Return [X, Y] of the center of cell containing provided text 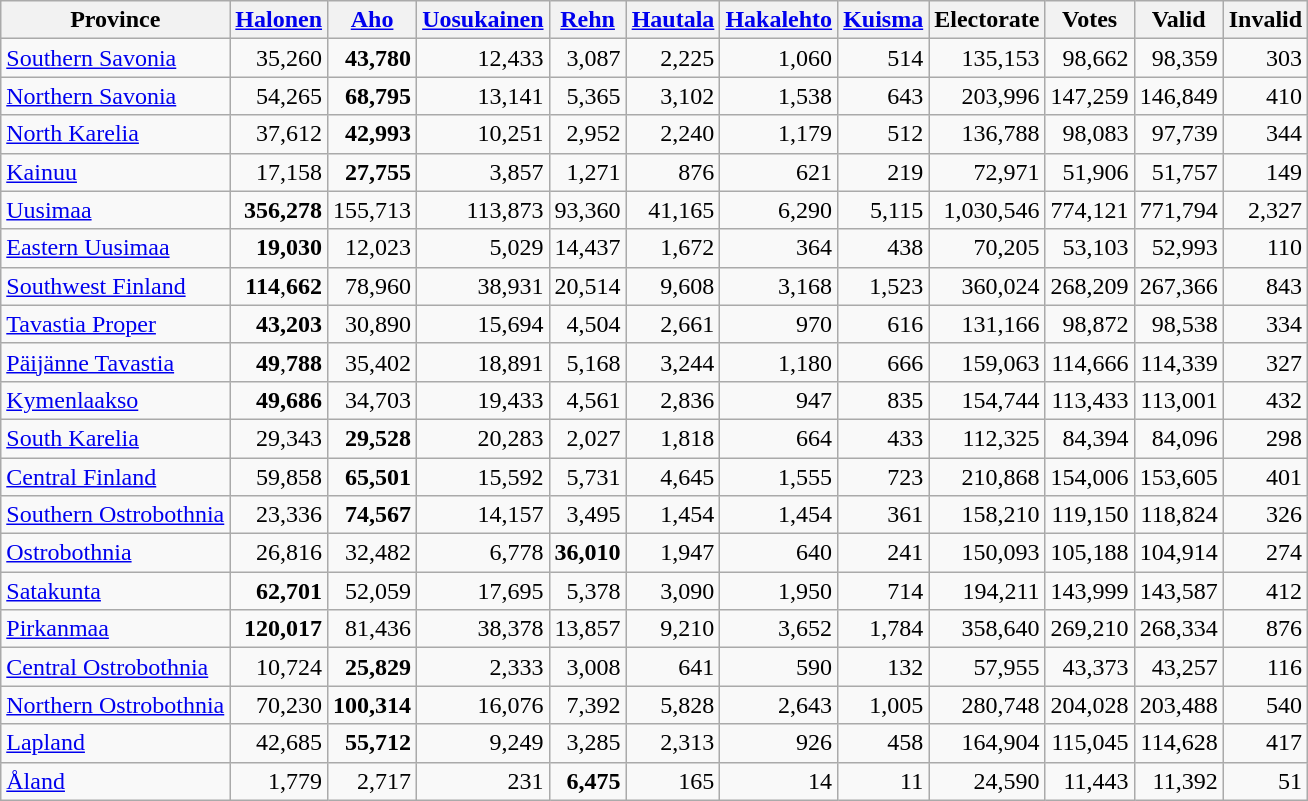
Eastern Uusimaa [116, 248]
358,640 [987, 629]
34,703 [372, 400]
1,030,546 [987, 210]
364 [779, 248]
3,857 [483, 172]
113,433 [1090, 400]
27,755 [372, 172]
280,748 [987, 705]
219 [884, 172]
11 [884, 781]
105,188 [1090, 553]
269,210 [1090, 629]
Central Finland [116, 477]
2,240 [673, 134]
36,010 [588, 553]
49,788 [279, 362]
401 [1265, 477]
616 [884, 324]
6,290 [779, 210]
119,150 [1090, 515]
194,211 [987, 591]
14,437 [588, 248]
334 [1265, 324]
29,343 [279, 438]
540 [1265, 705]
120,017 [279, 629]
68,795 [372, 96]
9,608 [673, 286]
116 [1265, 667]
360,024 [987, 286]
Central Ostrobothnia [116, 667]
3,244 [673, 362]
268,209 [1090, 286]
Uusimaa [116, 210]
433 [884, 438]
Province [116, 20]
11,443 [1090, 781]
23,336 [279, 515]
412 [1265, 591]
3,087 [588, 58]
146,849 [1178, 96]
326 [1265, 515]
150,093 [987, 553]
432 [1265, 400]
113,873 [483, 210]
98,538 [1178, 324]
3,090 [673, 591]
52,059 [372, 591]
Kymenlaakso [116, 400]
65,501 [372, 477]
843 [1265, 286]
114,666 [1090, 362]
5,731 [588, 477]
7,392 [588, 705]
131,166 [987, 324]
13,857 [588, 629]
98,083 [1090, 134]
100,314 [372, 705]
Ostrobothnia [116, 553]
14 [779, 781]
458 [884, 743]
74,567 [372, 515]
Invalid [1265, 20]
926 [779, 743]
14,157 [483, 515]
29,528 [372, 438]
104,914 [1178, 553]
93,360 [588, 210]
3,495 [588, 515]
1,947 [673, 553]
38,931 [483, 286]
20,514 [588, 286]
Hakalehto [779, 20]
Pirkanmaa [116, 629]
37,612 [279, 134]
204,028 [1090, 705]
621 [779, 172]
24,590 [987, 781]
10,251 [483, 134]
344 [1265, 134]
2,313 [673, 743]
Päijänne Tavastia [116, 362]
514 [884, 58]
114,662 [279, 286]
52,993 [1178, 248]
South Karelia [116, 438]
Lapland [116, 743]
25,829 [372, 667]
51 [1265, 781]
16,076 [483, 705]
53,103 [1090, 248]
15,694 [483, 324]
4,504 [588, 324]
298 [1265, 438]
Southern Savonia [116, 58]
132 [884, 667]
114,628 [1178, 743]
143,999 [1090, 591]
9,249 [483, 743]
774,121 [1090, 210]
1,672 [673, 248]
Northern Ostrobothnia [116, 705]
1,818 [673, 438]
410 [1265, 96]
9,210 [673, 629]
2,952 [588, 134]
Kainuu [116, 172]
147,259 [1090, 96]
70,205 [987, 248]
51,906 [1090, 172]
35,402 [372, 362]
159,063 [987, 362]
1,950 [779, 591]
North Karelia [116, 134]
32,482 [372, 553]
3,102 [673, 96]
35,260 [279, 58]
210,868 [987, 477]
361 [884, 515]
356,278 [279, 210]
2,327 [1265, 210]
6,475 [588, 781]
6,778 [483, 553]
165 [673, 781]
5,115 [884, 210]
203,488 [1178, 705]
97,739 [1178, 134]
3,168 [779, 286]
268,334 [1178, 629]
4,561 [588, 400]
158,210 [987, 515]
Electorate [987, 20]
135,153 [987, 58]
143,587 [1178, 591]
Southern Ostrobothnia [116, 515]
30,890 [372, 324]
62,701 [279, 591]
643 [884, 96]
70,230 [279, 705]
Kuisma [884, 20]
98,872 [1090, 324]
Valid [1178, 20]
970 [779, 324]
947 [779, 400]
267,366 [1178, 286]
19,433 [483, 400]
Satakunta [116, 591]
274 [1265, 553]
98,662 [1090, 58]
10,724 [279, 667]
5,828 [673, 705]
Rehn [588, 20]
Åland [116, 781]
153,605 [1178, 477]
15,592 [483, 477]
3,652 [779, 629]
1,784 [884, 629]
1,555 [779, 477]
438 [884, 248]
Hautala [673, 20]
590 [779, 667]
42,993 [372, 134]
98,359 [1178, 58]
43,780 [372, 58]
72,971 [987, 172]
42,685 [279, 743]
2,027 [588, 438]
118,824 [1178, 515]
84,394 [1090, 438]
1,271 [588, 172]
231 [483, 781]
149 [1265, 172]
78,960 [372, 286]
1,060 [779, 58]
51,757 [1178, 172]
203,996 [987, 96]
57,955 [987, 667]
5,365 [588, 96]
835 [884, 400]
241 [884, 553]
20,283 [483, 438]
Aho [372, 20]
664 [779, 438]
49,686 [279, 400]
113,001 [1178, 400]
1,005 [884, 705]
3,008 [588, 667]
13,141 [483, 96]
666 [884, 362]
1,523 [884, 286]
2,717 [372, 781]
771,794 [1178, 210]
41,165 [673, 210]
154,744 [987, 400]
18,891 [483, 362]
81,436 [372, 629]
11,392 [1178, 781]
512 [884, 134]
Votes [1090, 20]
17,695 [483, 591]
1,779 [279, 781]
54,265 [279, 96]
Southwest Finland [116, 286]
2,661 [673, 324]
154,006 [1090, 477]
5,378 [588, 591]
43,203 [279, 324]
114,339 [1178, 362]
4,645 [673, 477]
17,158 [279, 172]
417 [1265, 743]
164,904 [987, 743]
Northern Savonia [116, 96]
155,713 [372, 210]
2,643 [779, 705]
2,333 [483, 667]
1,538 [779, 96]
12,433 [483, 58]
303 [1265, 58]
640 [779, 553]
714 [884, 591]
Tavastia Proper [116, 324]
Halonen [279, 20]
5,168 [588, 362]
3,285 [588, 743]
12,023 [372, 248]
19,030 [279, 248]
43,257 [1178, 667]
1,180 [779, 362]
115,045 [1090, 743]
641 [673, 667]
327 [1265, 362]
59,858 [279, 477]
Uosukainen [483, 20]
84,096 [1178, 438]
112,325 [987, 438]
2,836 [673, 400]
2,225 [673, 58]
1,179 [779, 134]
38,378 [483, 629]
43,373 [1090, 667]
136,788 [987, 134]
723 [884, 477]
26,816 [279, 553]
55,712 [372, 743]
5,029 [483, 248]
110 [1265, 248]
